For the text-containing cell, return its midpoint in [X, Y] coordinate format. 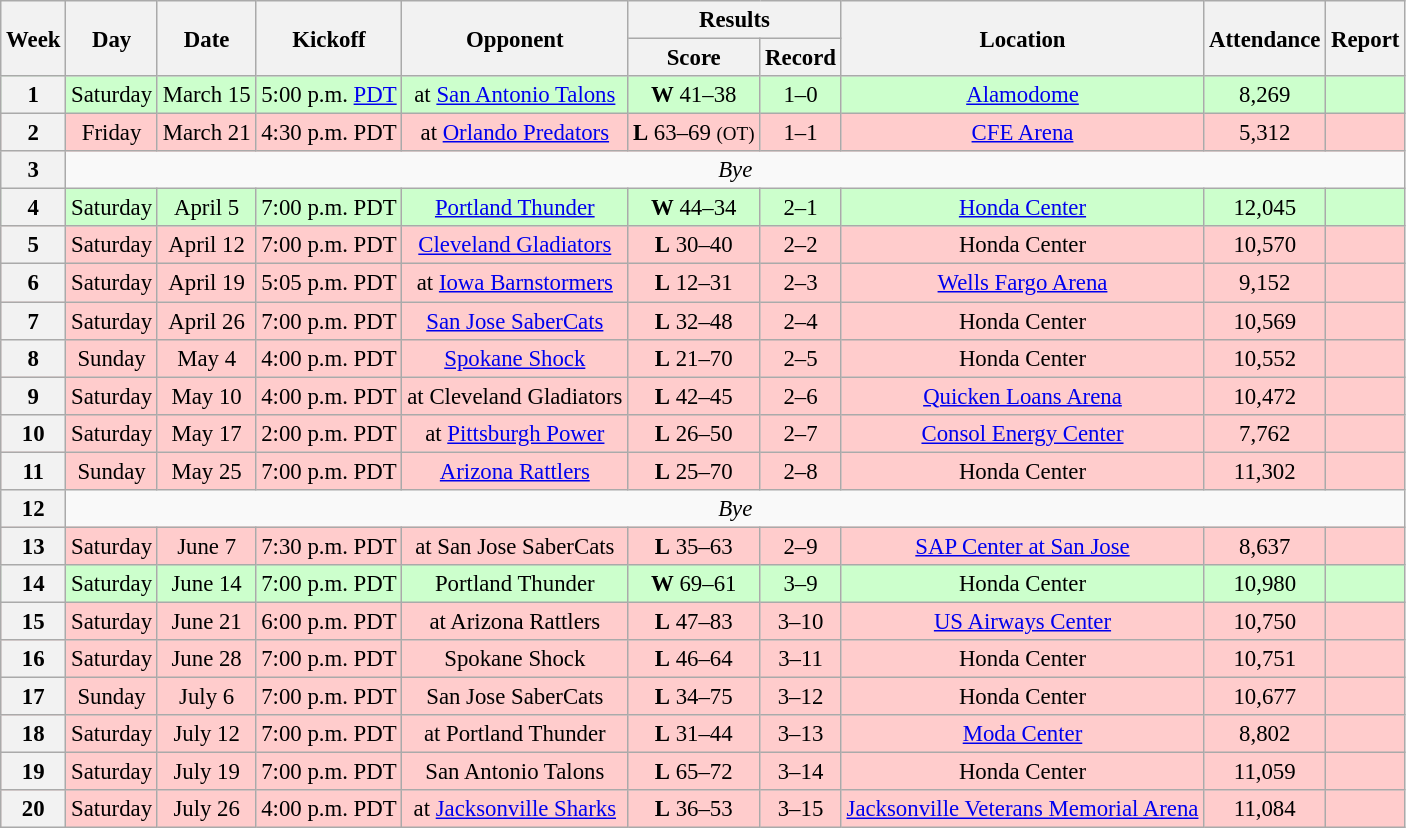
March 15 [206, 95]
8,802 [1265, 734]
San Antonio Talons [515, 772]
3–9 [800, 584]
Week [34, 38]
2–3 [800, 283]
2–1 [800, 208]
7:30 p.m. PDT [329, 546]
8,269 [1265, 95]
Moda Center [1022, 734]
19 [34, 772]
8 [34, 358]
L 34–75 [694, 697]
L 36–53 [694, 809]
L 25–70 [694, 471]
11,302 [1265, 471]
7,762 [1265, 433]
May 25 [206, 471]
Report [1366, 38]
10,569 [1265, 321]
Attendance [1265, 38]
8,637 [1265, 546]
6 [34, 283]
May 17 [206, 433]
June 28 [206, 659]
10,750 [1265, 621]
Location [1022, 38]
Friday [112, 133]
2:00 p.m. PDT [329, 433]
11 [34, 471]
L 35–63 [694, 546]
Results [735, 20]
US Airways Center [1022, 621]
2–9 [800, 546]
17 [34, 697]
May 10 [206, 396]
March 21 [206, 133]
Arizona Rattlers [515, 471]
July 19 [206, 772]
Alamodome [1022, 95]
1 [34, 95]
Record [800, 58]
3–10 [800, 621]
SAP Center at San Jose [1022, 546]
April 19 [206, 283]
W 69–61 [694, 584]
Day [112, 38]
4 [34, 208]
20 [34, 809]
7 [34, 321]
Consol Energy Center [1022, 433]
3–15 [800, 809]
10,751 [1265, 659]
Kickoff [329, 38]
Opponent [515, 38]
July 26 [206, 809]
June 7 [206, 546]
2–8 [800, 471]
at Jacksonville Sharks [515, 809]
12,045 [1265, 208]
15 [34, 621]
Date [206, 38]
2–4 [800, 321]
2–6 [800, 396]
L 42–45 [694, 396]
W 44–34 [694, 208]
L 21–70 [694, 358]
April 12 [206, 245]
L 65–72 [694, 772]
April 5 [206, 208]
14 [34, 584]
3 [34, 170]
3–14 [800, 772]
May 4 [206, 358]
April 26 [206, 321]
at San Jose SaberCats [515, 546]
10,980 [1265, 584]
10,570 [1265, 245]
L 32–48 [694, 321]
L 12–31 [694, 283]
10,552 [1265, 358]
10 [34, 433]
9,152 [1265, 283]
5:00 p.m. PDT [329, 95]
Cleveland Gladiators [515, 245]
5,312 [1265, 133]
at Portland Thunder [515, 734]
at San Antonio Talons [515, 95]
3–12 [800, 697]
June 21 [206, 621]
18 [34, 734]
9 [34, 396]
L 46–64 [694, 659]
1–1 [800, 133]
at Iowa Barnstormers [515, 283]
10,677 [1265, 697]
12 [34, 509]
2–5 [800, 358]
L 26–50 [694, 433]
13 [34, 546]
2–2 [800, 245]
L 31–44 [694, 734]
16 [34, 659]
Score [694, 58]
11,059 [1265, 772]
CFE Arena [1022, 133]
Jacksonville Veterans Memorial Arena [1022, 809]
L 63–69 (OT) [694, 133]
W 41–38 [694, 95]
3–11 [800, 659]
5:05 p.m. PDT [329, 283]
L 47–83 [694, 621]
Quicken Loans Arena [1022, 396]
1–0 [800, 95]
at Arizona Rattlers [515, 621]
4:30 p.m. PDT [329, 133]
at Pittsburgh Power [515, 433]
at Cleveland Gladiators [515, 396]
July 6 [206, 697]
2–7 [800, 433]
10,472 [1265, 396]
6:00 p.m. PDT [329, 621]
at Orlando Predators [515, 133]
11,084 [1265, 809]
June 14 [206, 584]
L 30–40 [694, 245]
5 [34, 245]
3–13 [800, 734]
Wells Fargo Arena [1022, 283]
July 12 [206, 734]
2 [34, 133]
